Identify which cell holds the provided text, then report its (x, y) central coordinate. 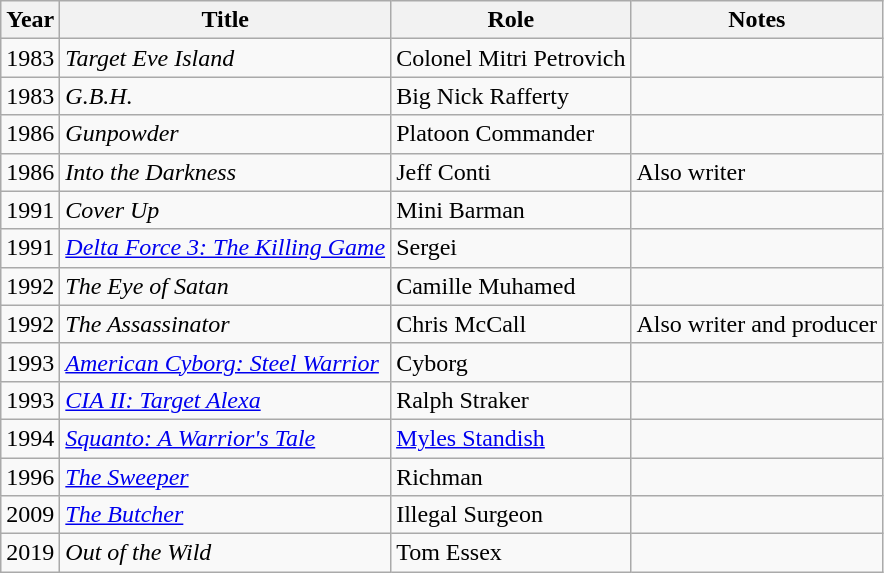
Cover Up (226, 210)
Ralph Straker (511, 400)
The Assassinator (226, 324)
Title (226, 20)
Tom Essex (511, 553)
1996 (30, 477)
Delta Force 3: The Killing Game (226, 248)
1994 (30, 438)
2019 (30, 553)
G.B.H. (226, 96)
The Eye of Satan (226, 286)
American Cyborg: Steel Warrior (226, 362)
2009 (30, 515)
Also writer and producer (757, 324)
Richman (511, 477)
Gunpowder (226, 134)
Jeff Conti (511, 172)
Target Eve Island (226, 58)
Platoon Commander (511, 134)
Colonel Mitri Petrovich (511, 58)
Also writer (757, 172)
Out of the Wild (226, 553)
CIA II: Target Alexa (226, 400)
Cyborg (511, 362)
Myles Standish (511, 438)
Into the Darkness (226, 172)
Mini Barman (511, 210)
Chris McCall (511, 324)
Squanto: A Warrior's Tale (226, 438)
Sergei (511, 248)
The Sweeper (226, 477)
The Butcher (226, 515)
Illegal Surgeon (511, 515)
Role (511, 20)
Big Nick Rafferty (511, 96)
Camille Muhamed (511, 286)
Notes (757, 20)
Year (30, 20)
